Identify which cell holds the provided text, then report its (X, Y) central coordinate. 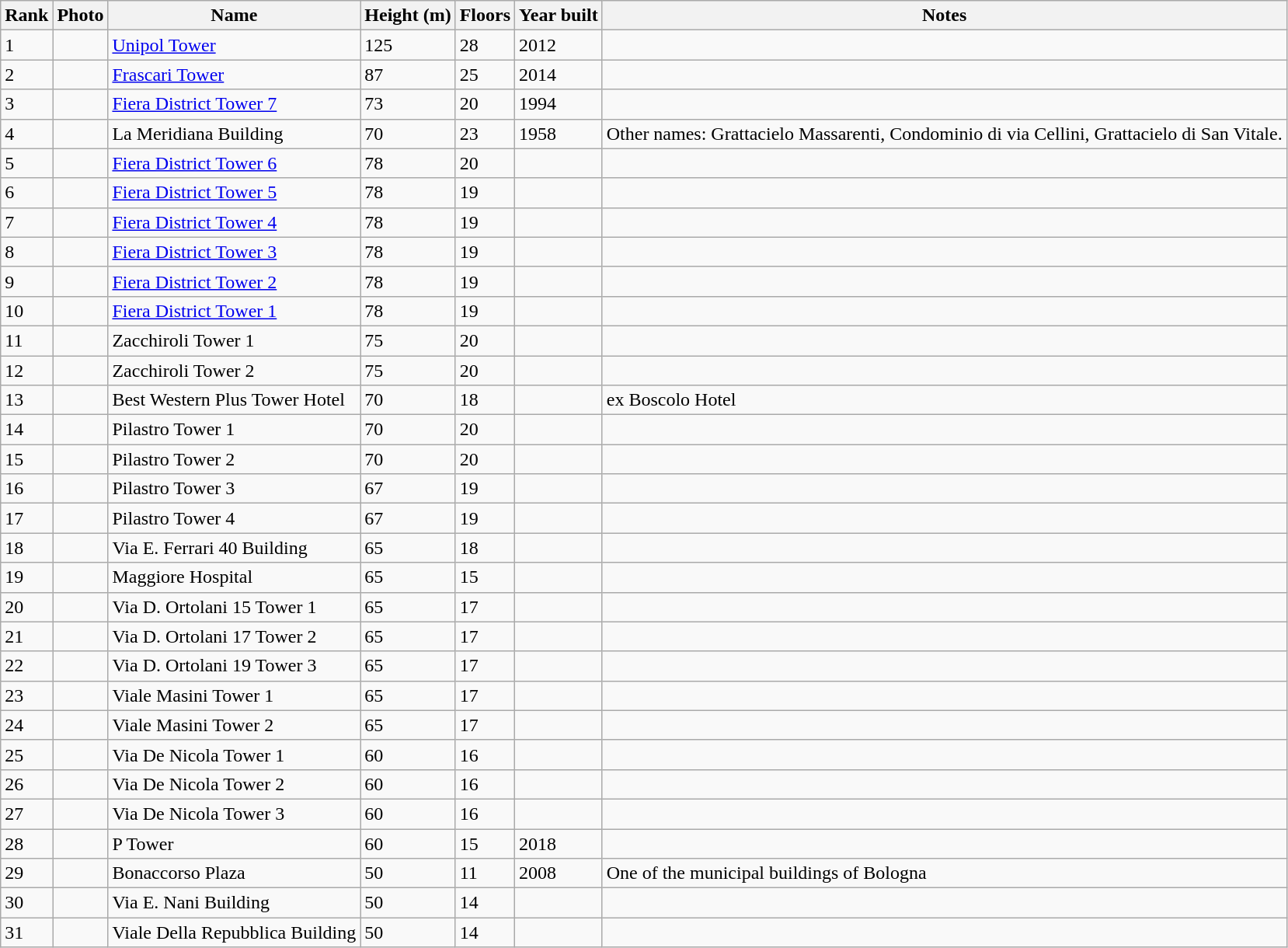
5 (26, 163)
Via D. Ortolani 15 Tower 1 (235, 607)
8 (26, 252)
27 (26, 814)
7 (26, 222)
2012 (559, 45)
Fiera District Tower 3 (235, 252)
Notes (945, 16)
Unipol Tower (235, 45)
Fiera District Tower 2 (235, 281)
Photo (81, 16)
Fiera District Tower 6 (235, 163)
Via D. Ortolani 17 Tower 2 (235, 636)
Pilastro Tower 1 (235, 430)
Maggiore Hospital (235, 577)
Viale Della Repubblica Building (235, 932)
Pilastro Tower 3 (235, 489)
Via De Nicola Tower 3 (235, 814)
26 (26, 784)
Zacchiroli Tower 2 (235, 371)
Bonaccorso Plaza (235, 873)
Via De Nicola Tower 1 (235, 755)
One of the municipal buildings of Bologna (945, 873)
4 (26, 134)
12 (26, 371)
30 (26, 903)
Rank (26, 16)
125 (408, 45)
Height (m) (408, 16)
31 (26, 932)
2018 (559, 843)
Best Western Plus Tower Hotel (235, 400)
P Tower (235, 843)
2 (26, 75)
22 (26, 666)
Fiera District Tower 7 (235, 104)
Frascari Tower (235, 75)
21 (26, 636)
1 (26, 45)
1958 (559, 134)
6 (26, 193)
73 (408, 104)
Fiera District Tower 5 (235, 193)
10 (26, 311)
Floors (485, 16)
3 (26, 104)
Fiera District Tower 1 (235, 311)
Year built (559, 16)
Via E. Nani Building (235, 903)
29 (26, 873)
Via D. Ortolani 19 Tower 3 (235, 666)
Viale Masini Tower 2 (235, 725)
Other names: Grattacielo Massarenti, Condominio di via Cellini, Grattacielo di San Vitale. (945, 134)
87 (408, 75)
2008 (559, 873)
Via E. Ferrari 40 Building (235, 548)
Viale Masini Tower 1 (235, 695)
Fiera District Tower 4 (235, 222)
9 (26, 281)
Name (235, 16)
Pilastro Tower 2 (235, 459)
Pilastro Tower 4 (235, 518)
1994 (559, 104)
Zacchiroli Tower 1 (235, 340)
ex Boscolo Hotel (945, 400)
La Meridiana Building (235, 134)
2014 (559, 75)
Via De Nicola Tower 2 (235, 784)
13 (26, 400)
24 (26, 725)
